For the text-containing cell, return its midpoint in (x, y) coordinate format. 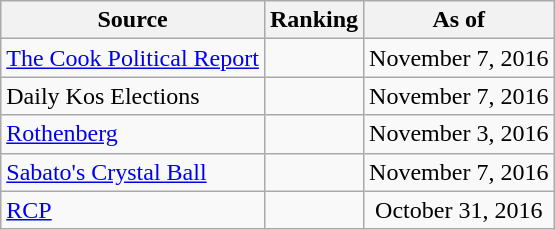
Daily Kos Elections (133, 96)
The Cook Political Report (133, 58)
November 3, 2016 (459, 134)
RCP (133, 210)
As of (459, 20)
Sabato's Crystal Ball (133, 172)
Ranking (314, 20)
October 31, 2016 (459, 210)
Rothenberg (133, 134)
Source (133, 20)
